Find where the given text appears and provide that cell's center as (x, y) coordinate. 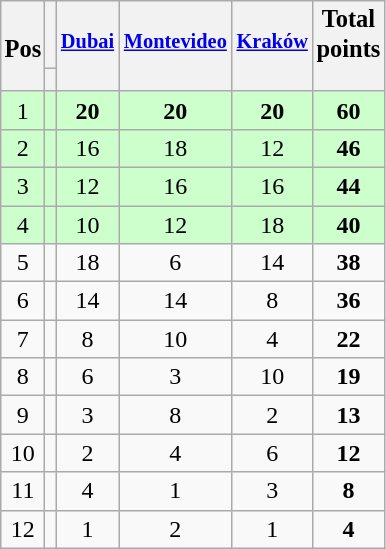
11 (23, 491)
Pos (23, 35)
60 (348, 110)
9 (23, 415)
5 (23, 263)
22 (348, 339)
Kraków (272, 35)
46 (348, 148)
Montevideo (176, 35)
13 (348, 415)
44 (348, 186)
40 (348, 225)
19 (348, 377)
36 (348, 301)
Totalpoints (348, 35)
38 (348, 263)
Dubai (88, 35)
7 (23, 339)
